Determine the (x, y) coordinate at the center of the cell enclosing the given text.  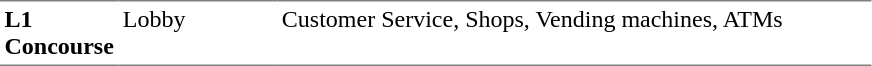
Lobby (198, 33)
Customer Service, Shops, Vending machines, ATMs (574, 33)
L1Concourse (59, 33)
